Identify which cell holds the provided text, then report its [x, y] central coordinate. 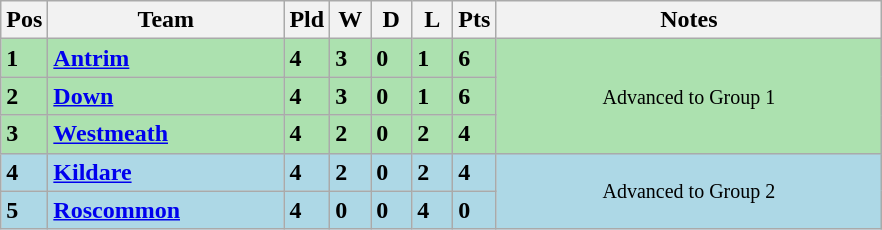
Notes [689, 20]
Advanced to Group 2 [689, 191]
Roscommon [166, 210]
Pld [307, 20]
Down [166, 96]
Advanced to Group 1 [689, 96]
Pos [24, 20]
Kildare [166, 172]
Team [166, 20]
5 [24, 210]
Westmeath [166, 134]
D [392, 20]
Pts [474, 20]
W [350, 20]
L [432, 20]
Antrim [166, 58]
